Output the [x, y] coordinate of the center of the cell containing the given text.  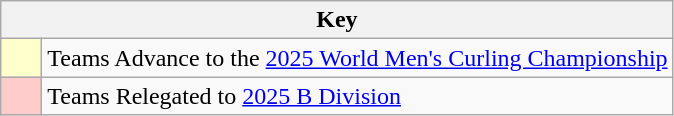
Teams Relegated to 2025 B Division [358, 96]
Teams Advance to the 2025 World Men's Curling Championship [358, 58]
Key [337, 20]
